Return the [x, y] coordinate for the center point of the cell that contains the specified text.  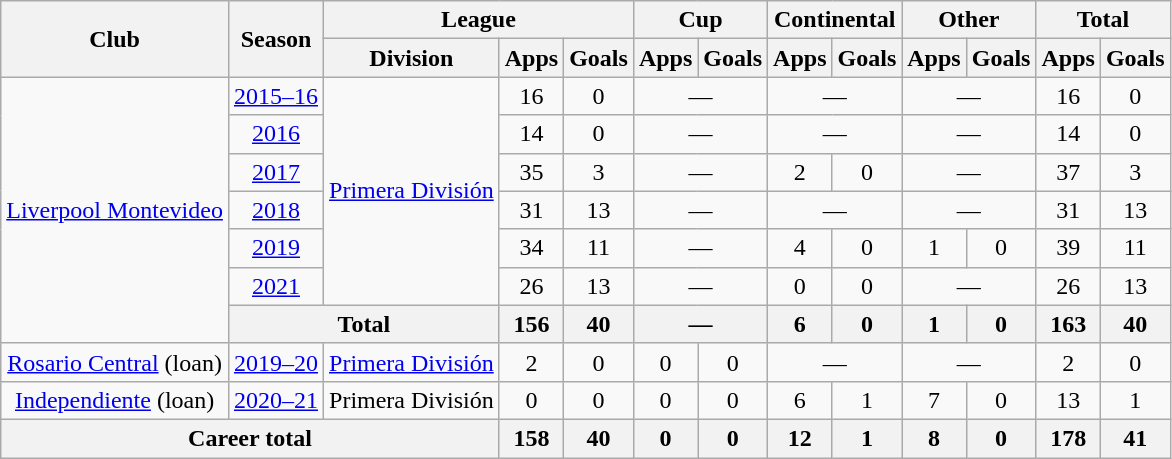
2017 [276, 172]
Independiente (loan) [115, 400]
2019 [276, 248]
34 [531, 248]
Club [115, 39]
Other [969, 20]
Division [412, 58]
Season [276, 39]
League [479, 20]
178 [1068, 438]
Cup [700, 20]
2021 [276, 286]
7 [934, 400]
2015–16 [276, 96]
163 [1068, 324]
Rosario Central (loan) [115, 362]
2019–20 [276, 362]
2016 [276, 134]
156 [531, 324]
Continental [835, 20]
4 [800, 248]
35 [531, 172]
12 [800, 438]
158 [531, 438]
2020–21 [276, 400]
Liverpool Montevideo [115, 210]
41 [1135, 438]
8 [934, 438]
Career total [250, 438]
37 [1068, 172]
2018 [276, 210]
39 [1068, 248]
